Search for the cell housing the specified text and yield its (X, Y) center coordinate. 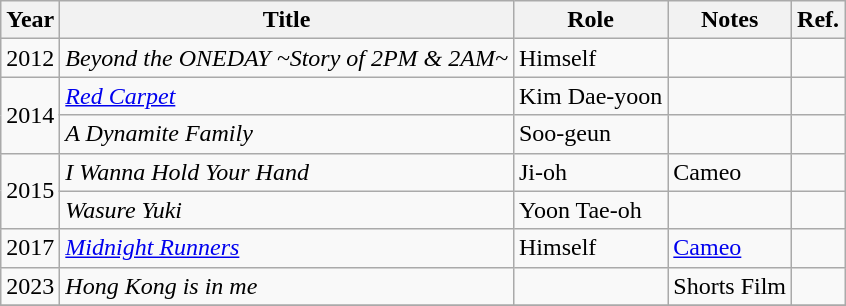
2023 (30, 286)
Ref. (818, 20)
Year (30, 20)
Ji-oh (590, 172)
Kim Dae-yoon (590, 96)
Red Carpet (287, 96)
2015 (30, 191)
2014 (30, 115)
A Dynamite Family (287, 134)
Shorts Film (730, 286)
Midnight Runners (287, 248)
Title (287, 20)
Beyond the ONEDAY ~Story of 2PM & 2AM~ (287, 58)
Hong Kong is in me (287, 286)
Soo-geun (590, 134)
2012 (30, 58)
Role (590, 20)
Yoon Tae-oh (590, 210)
Notes (730, 20)
I Wanna Hold Your Hand (287, 172)
2017 (30, 248)
Wasure Yuki (287, 210)
